Return the [x, y] coordinate for the center point of the cell that contains the specified text.  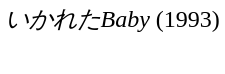
いかれたBaby (1993) [112, 20]
